Locate the cell with the specified text and output its [X, Y] center coordinate. 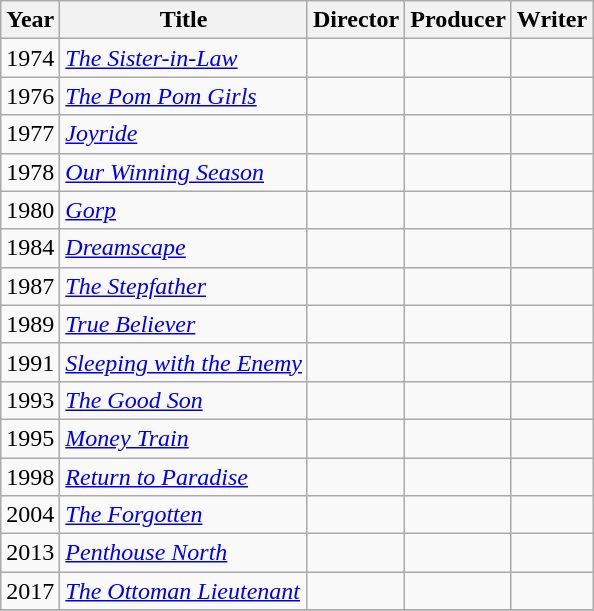
True Believer [184, 324]
Writer [552, 20]
1987 [30, 286]
1995 [30, 438]
1978 [30, 172]
Return to Paradise [184, 477]
1991 [30, 362]
1977 [30, 134]
1974 [30, 58]
The Ottoman Lieutenant [184, 591]
The Stepfather [184, 286]
Joyride [184, 134]
1998 [30, 477]
1989 [30, 324]
1976 [30, 96]
Penthouse North [184, 553]
Dreamscape [184, 248]
Director [356, 20]
Sleeping with the Enemy [184, 362]
The Pom Pom Girls [184, 96]
2004 [30, 515]
Title [184, 20]
Money Train [184, 438]
1980 [30, 210]
The Good Son [184, 400]
The Sister-in-Law [184, 58]
1993 [30, 400]
1984 [30, 248]
Gorp [184, 210]
Year [30, 20]
Producer [458, 20]
2013 [30, 553]
Our Winning Season [184, 172]
2017 [30, 591]
The Forgotten [184, 515]
